Determine the [x, y] coordinate at the center of the cell enclosing the given text.  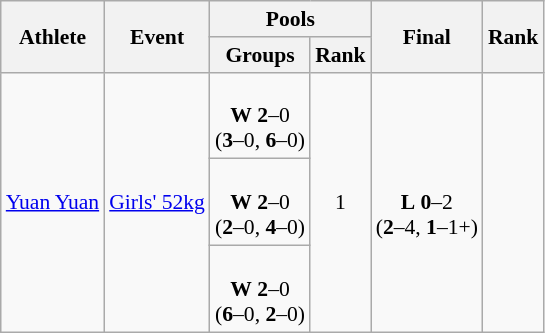
1 [340, 202]
W 2–0(2–0, 4–0) [260, 202]
Event [157, 36]
Pools [290, 19]
W 2–0(6–0, 2–0) [260, 290]
Final [427, 36]
L 0–2(2–4, 1–1+) [427, 202]
W 2–0(3–0, 6–0) [260, 116]
Groups [260, 55]
Girls' 52kg [157, 202]
Yuan Yuan [52, 202]
Athlete [52, 36]
